Return [x, y] of the center of cell containing provided text 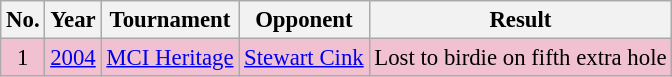
No. [23, 20]
Result [520, 20]
1 [23, 58]
Tournament [170, 20]
Opponent [304, 20]
2004 [73, 58]
Stewart Cink [304, 58]
MCI Heritage [170, 58]
Year [73, 20]
Lost to birdie on fifth extra hole [520, 58]
